Capture the cell that displays the provided text and extract its [X, Y] central coordinate. 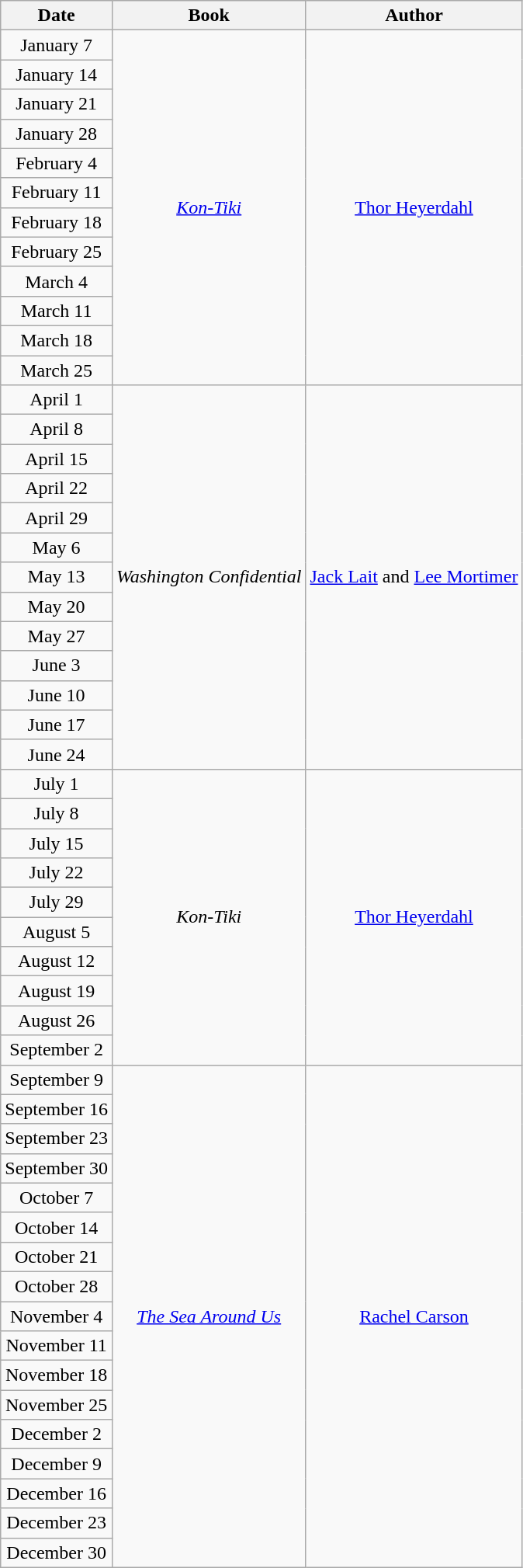
March 11 [57, 311]
April 22 [57, 488]
October 7 [57, 1198]
February 18 [57, 222]
August 26 [57, 1020]
July 29 [57, 902]
June 17 [57, 725]
June 3 [57, 666]
January 14 [57, 75]
January 21 [57, 104]
January 28 [57, 134]
November 11 [57, 1346]
December 30 [57, 1552]
June 24 [57, 754]
January 7 [57, 45]
September 2 [57, 1050]
April 1 [57, 400]
Book [209, 16]
Washington Confidential [209, 578]
August 12 [57, 961]
October 14 [57, 1227]
October 28 [57, 1286]
May 20 [57, 607]
May 27 [57, 636]
October 21 [57, 1257]
July 1 [57, 784]
July 8 [57, 813]
December 2 [57, 1434]
April 15 [57, 459]
The Sea Around Us [209, 1316]
February 11 [57, 193]
Jack Lait and Lee Mortimer [414, 578]
August 5 [57, 932]
September 16 [57, 1109]
November 18 [57, 1375]
November 4 [57, 1316]
Author [414, 16]
April 8 [57, 429]
September 30 [57, 1168]
September 23 [57, 1139]
March 18 [57, 340]
June 10 [57, 695]
December 16 [57, 1493]
May 6 [57, 548]
March 25 [57, 370]
February 25 [57, 252]
April 29 [57, 518]
Date [57, 16]
February 4 [57, 163]
December 9 [57, 1464]
November 25 [57, 1405]
September 9 [57, 1080]
May 13 [57, 577]
August 19 [57, 991]
March 4 [57, 281]
July 22 [57, 873]
Rachel Carson [414, 1316]
December 23 [57, 1523]
July 15 [57, 843]
